Output the [X, Y] coordinate of the center of the cell containing the given text.  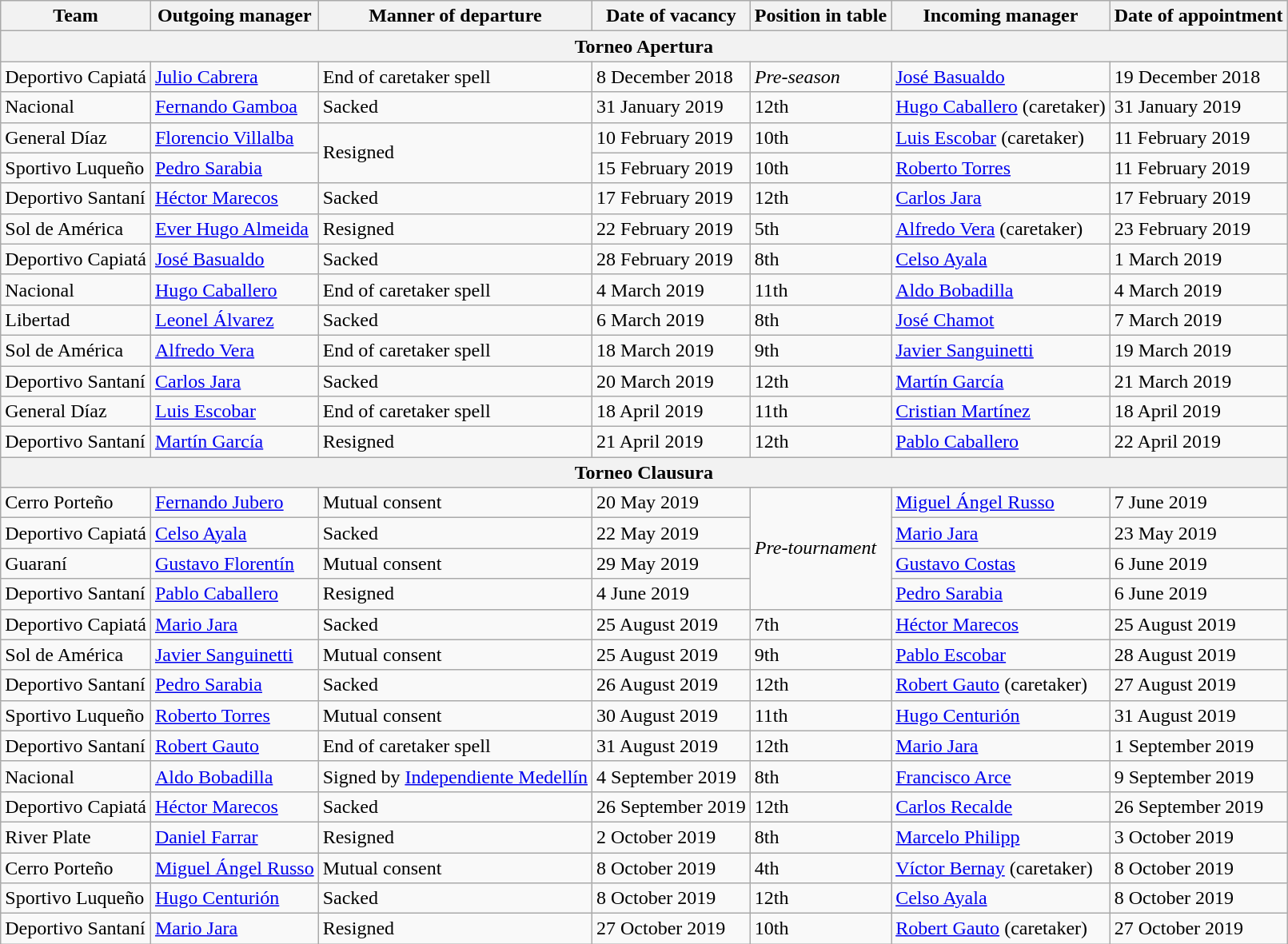
Cristian Martínez [1001, 412]
21 March 2019 [1198, 381]
Fernando Jubero [234, 503]
Pablo Escobar [1001, 655]
Libertad [76, 320]
28 February 2019 [672, 259]
Hugo Caballero [234, 289]
Date of vacancy [672, 16]
20 March 2019 [672, 381]
Fernando Gamboa [234, 107]
1 September 2019 [1198, 746]
7th [820, 624]
8 December 2018 [672, 77]
26 August 2019 [672, 685]
4 September 2019 [672, 776]
10 February 2019 [672, 137]
Leonel Álvarez [234, 320]
27 August 2019 [1198, 685]
Ever Hugo Almeida [234, 229]
7 March 2019 [1198, 320]
Carlos Recalde [1001, 807]
Luis Escobar (caretaker) [1001, 137]
Torneo Apertura [644, 46]
Gustavo Florentín [234, 564]
15 February 2019 [672, 168]
Outgoing manager [234, 16]
22 February 2019 [672, 229]
Florencio Villalba [234, 137]
Team [76, 16]
Luis Escobar [234, 412]
Hugo Caballero (caretaker) [1001, 107]
Marcelo Philipp [1001, 837]
River Plate [76, 837]
21 April 2019 [672, 442]
Robert Gauto [234, 746]
4 June 2019 [672, 594]
Julio Cabrera [234, 77]
4th [820, 867]
18 March 2019 [672, 350]
23 May 2019 [1198, 533]
29 May 2019 [672, 564]
Position in table [820, 16]
5th [820, 229]
Signed by Independiente Medellín [455, 776]
7 June 2019 [1198, 503]
23 February 2019 [1198, 229]
19 March 2019 [1198, 350]
Alfredo Vera [234, 350]
Date of appointment [1198, 16]
Alfredo Vera (caretaker) [1001, 229]
3 October 2019 [1198, 837]
Gustavo Costas [1001, 564]
6 March 2019 [672, 320]
2 October 2019 [672, 837]
Víctor Bernay (caretaker) [1001, 867]
Incoming manager [1001, 16]
28 August 2019 [1198, 655]
30 August 2019 [672, 715]
Pre-season [820, 77]
9 September 2019 [1198, 776]
Torneo Clausura [644, 472]
Pre-tournament [820, 548]
1 March 2019 [1198, 259]
Francisco Arce [1001, 776]
José Chamot [1001, 320]
Daniel Farrar [234, 837]
22 May 2019 [672, 533]
19 December 2018 [1198, 77]
Guaraní [76, 564]
Manner of departure [455, 16]
22 April 2019 [1198, 442]
20 May 2019 [672, 503]
